Provide the (x, y) coordinate of the cell's center where the given text is located.  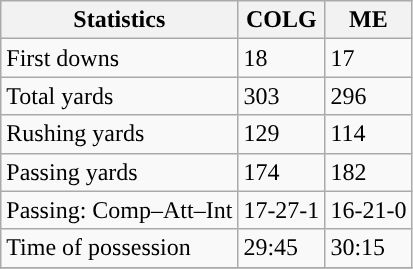
114 (368, 134)
182 (368, 172)
First downs (120, 58)
17-27-1 (282, 210)
17 (368, 58)
ME (368, 20)
303 (282, 96)
Total yards (120, 96)
296 (368, 96)
174 (282, 172)
Passing yards (120, 172)
129 (282, 134)
Passing: Comp–Att–Int (120, 210)
COLG (282, 20)
16-21-0 (368, 210)
30:15 (368, 248)
Time of possession (120, 248)
Statistics (120, 20)
29:45 (282, 248)
Rushing yards (120, 134)
18 (282, 58)
